Return the (x, y) coordinate for the center point of the cell that contains the specified text.  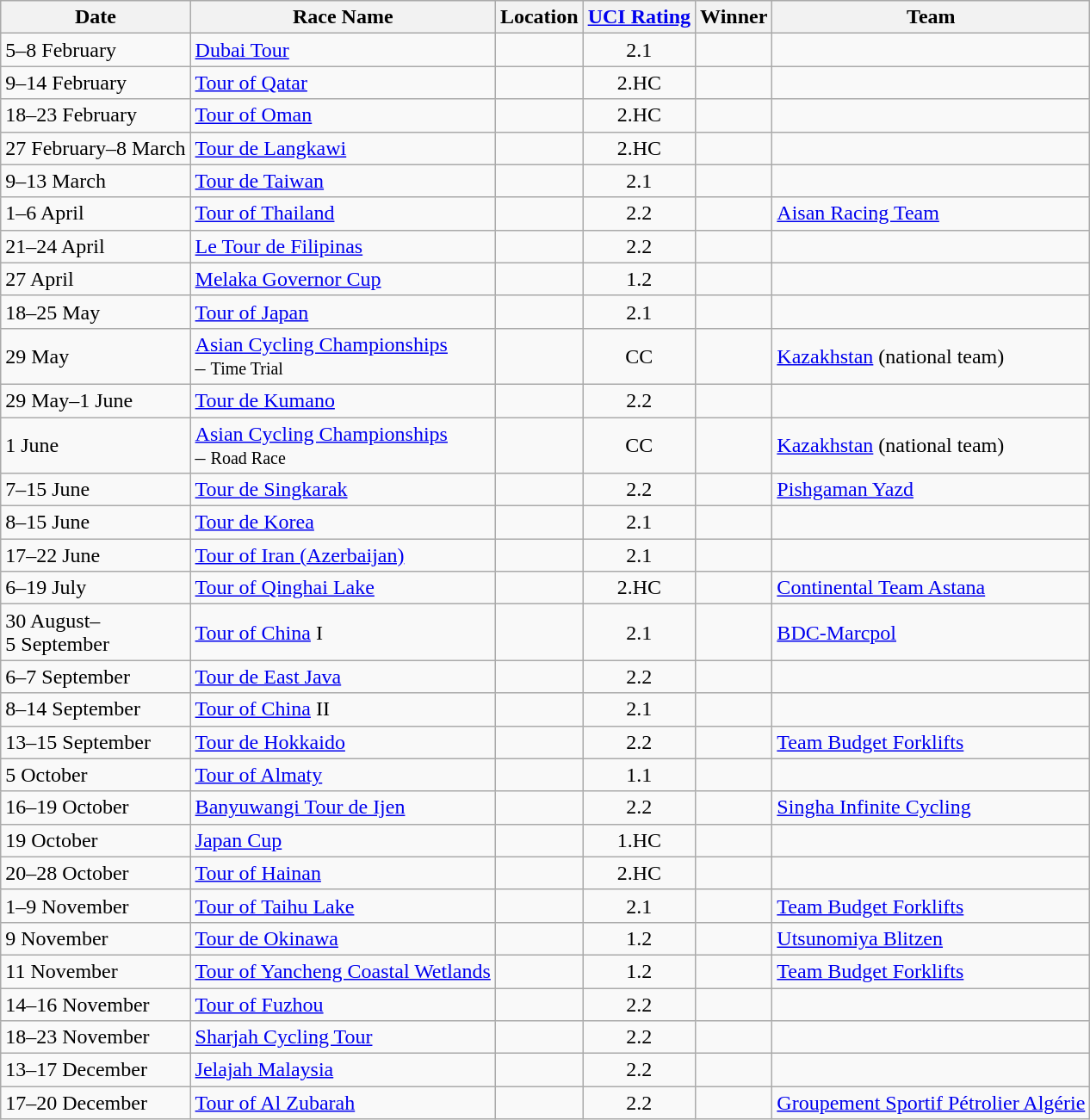
1 June (96, 444)
27 April (96, 279)
Groupement Sportif Pétrolier Algérie (932, 1103)
7–15 June (96, 490)
Race Name (343, 17)
5–8 February (96, 50)
Tour of Japan (343, 312)
21–24 April (96, 246)
6–19 July (96, 588)
1–6 April (96, 213)
Banyuwangi Tour de Ijen (343, 808)
Aisan Racing Team (932, 213)
1.1 (639, 775)
Tour de Kumano (343, 400)
29 May–1 June (96, 400)
Tour of Iran (Azerbaijan) (343, 555)
27 February–8 March (96, 148)
Tour de Taiwan (343, 181)
9 November (96, 938)
Tour de Singkarak (343, 490)
Winner (734, 17)
Jelajah Malaysia (343, 1070)
18–25 May (96, 312)
Tour of China II (343, 709)
Tour of Al Zubarah (343, 1103)
14–16 November (96, 1005)
Tour of Qinghai Lake (343, 588)
Tour of Hainan (343, 873)
30 August–5 September (96, 632)
1.HC (639, 840)
8–15 June (96, 523)
Asian Cycling Championships– Time Trial (343, 356)
13–15 September (96, 742)
Continental Team Astana (932, 588)
Tour of Oman (343, 115)
11 November (96, 971)
Utsunomiya Blitzen (932, 938)
17–22 June (96, 555)
Location (539, 17)
Tour of China I (343, 632)
Team (932, 17)
Tour of Yancheng Coastal Wetlands (343, 971)
6–7 September (96, 677)
Tour of Thailand (343, 213)
17–20 December (96, 1103)
20–28 October (96, 873)
BDC-Marcpol (932, 632)
8–14 September (96, 709)
Japan Cup (343, 840)
1–9 November (96, 906)
9–13 March (96, 181)
Tour de Okinawa (343, 938)
Tour de Hokkaido (343, 742)
Tour de East Java (343, 677)
Asian Cycling Championships– Road Race (343, 444)
Tour de Langkawi (343, 148)
Pishgaman Yazd (932, 490)
Dubai Tour (343, 50)
16–19 October (96, 808)
Date (96, 17)
5 October (96, 775)
9–14 February (96, 83)
Tour of Taihu Lake (343, 906)
Tour of Almaty (343, 775)
UCI Rating (639, 17)
18–23 November (96, 1037)
Le Tour de Filipinas (343, 246)
Sharjah Cycling Tour (343, 1037)
Tour of Qatar (343, 83)
Singha Infinite Cycling (932, 808)
29 May (96, 356)
Tour de Korea (343, 523)
18–23 February (96, 115)
Melaka Governor Cup (343, 279)
Tour of Fuzhou (343, 1005)
19 October (96, 840)
13–17 December (96, 1070)
